Scan for the cell matching the given text and deliver its (x, y) coordinate at center. 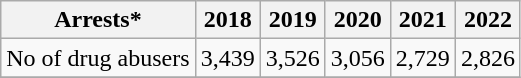
Arrests* (98, 20)
3,526 (292, 58)
3,439 (228, 58)
2,826 (488, 58)
2021 (422, 20)
2020 (358, 20)
No of drug abusers (98, 58)
2019 (292, 20)
2018 (228, 20)
2022 (488, 20)
2,729 (422, 58)
3,056 (358, 58)
